Pinpoint the cell where the given text exists, returning its [x, y] midpoint coordinate. 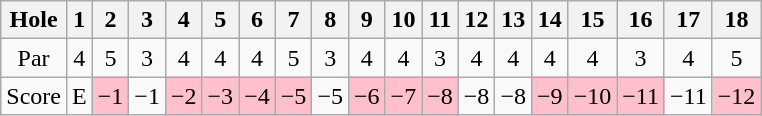
18 [736, 20]
Hole [34, 20]
9 [366, 20]
−3 [220, 96]
Score [34, 96]
−7 [404, 96]
E [79, 96]
7 [294, 20]
8 [330, 20]
−6 [366, 96]
11 [440, 20]
−9 [550, 96]
2 [110, 20]
14 [550, 20]
1 [79, 20]
12 [476, 20]
10 [404, 20]
16 [641, 20]
−4 [258, 96]
−2 [184, 96]
6 [258, 20]
−12 [736, 96]
17 [688, 20]
13 [514, 20]
15 [592, 20]
−10 [592, 96]
Par [34, 58]
